Determine the (x, y) coordinate at the center of the cell enclosing the given text.  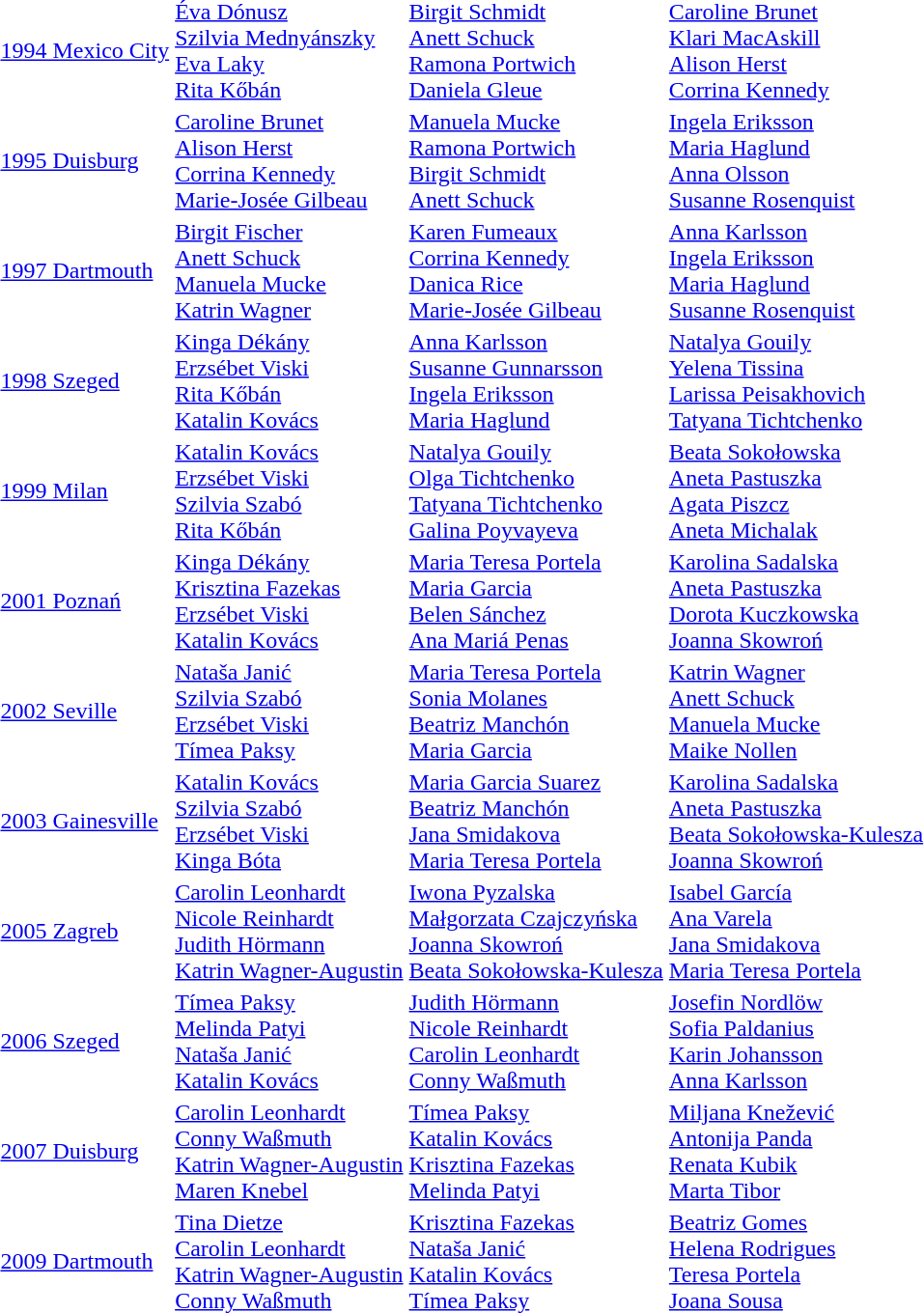
Natalya GouilyOlga TichtchenkoTatyana TichtchenkoGalina Poyvayeva (536, 490)
Manuela MuckeRamona PortwichBirgit SchmidtAnett Schuck (536, 160)
Caroline BrunetAlison HerstCorrina KennedyMarie-Josée Gilbeau (290, 160)
Anna KarlssonIngela ErikssonMaria HaglundSusanne Rosenquist (796, 270)
Karolina SadalskaAneta PastuszkaDorota KuczkowskaJoanna Skowroń (796, 601)
Tímea PaksyMelinda PatyiNataša JanićKatalin Kovács (290, 1041)
Maria Garcia SuarezBeatriz ManchónJana SmidakovaMaria Teresa Portela (536, 821)
Nataša JanićSzilvia SzabóErzsébet ViskiTímea Paksy (290, 711)
Maria Teresa PortelaSonia MolanesBeatriz ManchónMaria Garcia (536, 711)
Karen FumeauxCorrina KennedyDanica RiceMarie-Josée Gilbeau (536, 270)
Karolina SadalskaAneta PastuszkaBeata Sokołowska-KuleszaJoanna Skowroń (796, 821)
Judith HörmannNicole ReinhardtCarolin LeonhardtConny Waßmuth (536, 1041)
Natalya GouilyYelena TissinaLarissa PeisakhovichTatyana Tichtchenko (796, 380)
Tímea PaksyKatalin KovácsKrisztina FazekasMelinda Patyi (536, 1151)
Isabel GarcíaAna VarelaJana SmidakovaMaria Teresa Portela (796, 931)
Katalin KovácsSzilvia SzabóErzsébet ViskiKinga Bóta (290, 821)
Iwona PyzalskaMałgorzata CzajczyńskaJoanna SkowrońBeata Sokołowska-Kulesza (536, 931)
Maria Teresa PortelaMaria GarciaBelen SánchezAna Mariá Penas (536, 601)
Kinga DékányErzsébet ViskiRita KőbánKatalin Kovács (290, 380)
Miljana KneževićAntonija PandaRenata KubikMarta Tibor (796, 1151)
Josefin NordlöwSofia PaldaniusKarin JohanssonAnna Karlsson (796, 1041)
Ingela ErikssonMaria HaglundAnna OlssonSusanne Rosenquist (796, 160)
Carolin LeonhardtConny WaßmuthKatrin Wagner-AugustinMaren Knebel (290, 1151)
Anna KarlssonSusanne GunnarssonIngela ErikssonMaria Haglund (536, 380)
Beata SokołowskaAneta PastuszkaAgata PiszczAneta Michalak (796, 490)
Katalin KovácsErzsébet ViskiSzilvia SzabóRita Kőbán (290, 490)
Katrin WagnerAnett SchuckManuela MuckeMaike Nollen (796, 711)
Kinga DékányKrisztina FazekasErzsébet ViskiKatalin Kovács (290, 601)
Carolin LeonhardtNicole ReinhardtJudith HörmannKatrin Wagner-Augustin (290, 931)
Birgit FischerAnett SchuckManuela MuckeKatrin Wagner (290, 270)
